Capture the cell that displays the provided text and extract its [X, Y] central coordinate. 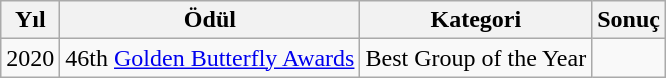
Sonuç [629, 20]
Kategori [476, 20]
Yıl [30, 20]
Best Group of the Year [476, 58]
46th Golden Butterfly Awards [210, 58]
2020 [30, 58]
Ödül [210, 20]
